From the cell containing the given text, extract its center point as (x, y) coordinate. 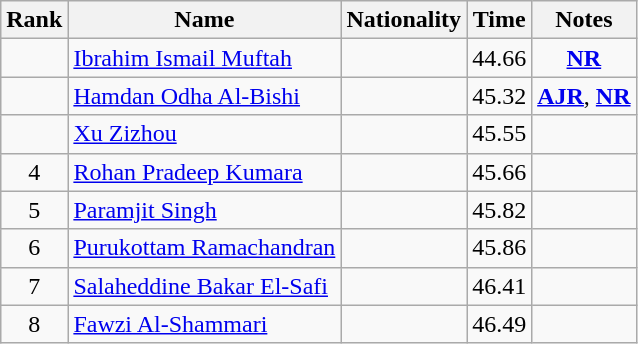
NR (584, 58)
Purukottam Ramachandran (204, 248)
6 (34, 248)
Ibrahim Ismail Muftah (204, 58)
Rohan Pradeep Kumara (204, 172)
44.66 (500, 58)
Paramjit Singh (204, 210)
45.32 (500, 96)
45.55 (500, 134)
Hamdan Odha Al-Bishi (204, 96)
4 (34, 172)
45.82 (500, 210)
7 (34, 286)
Xu Zizhou (204, 134)
8 (34, 324)
AJR, NR (584, 96)
Notes (584, 20)
45.66 (500, 172)
46.49 (500, 324)
Salaheddine Bakar El-Safi (204, 286)
Rank (34, 20)
46.41 (500, 286)
Fawzi Al-Shammari (204, 324)
45.86 (500, 248)
Nationality (404, 20)
5 (34, 210)
Name (204, 20)
Time (500, 20)
